Scan for the cell matching the given text and deliver its [x, y] coordinate at center. 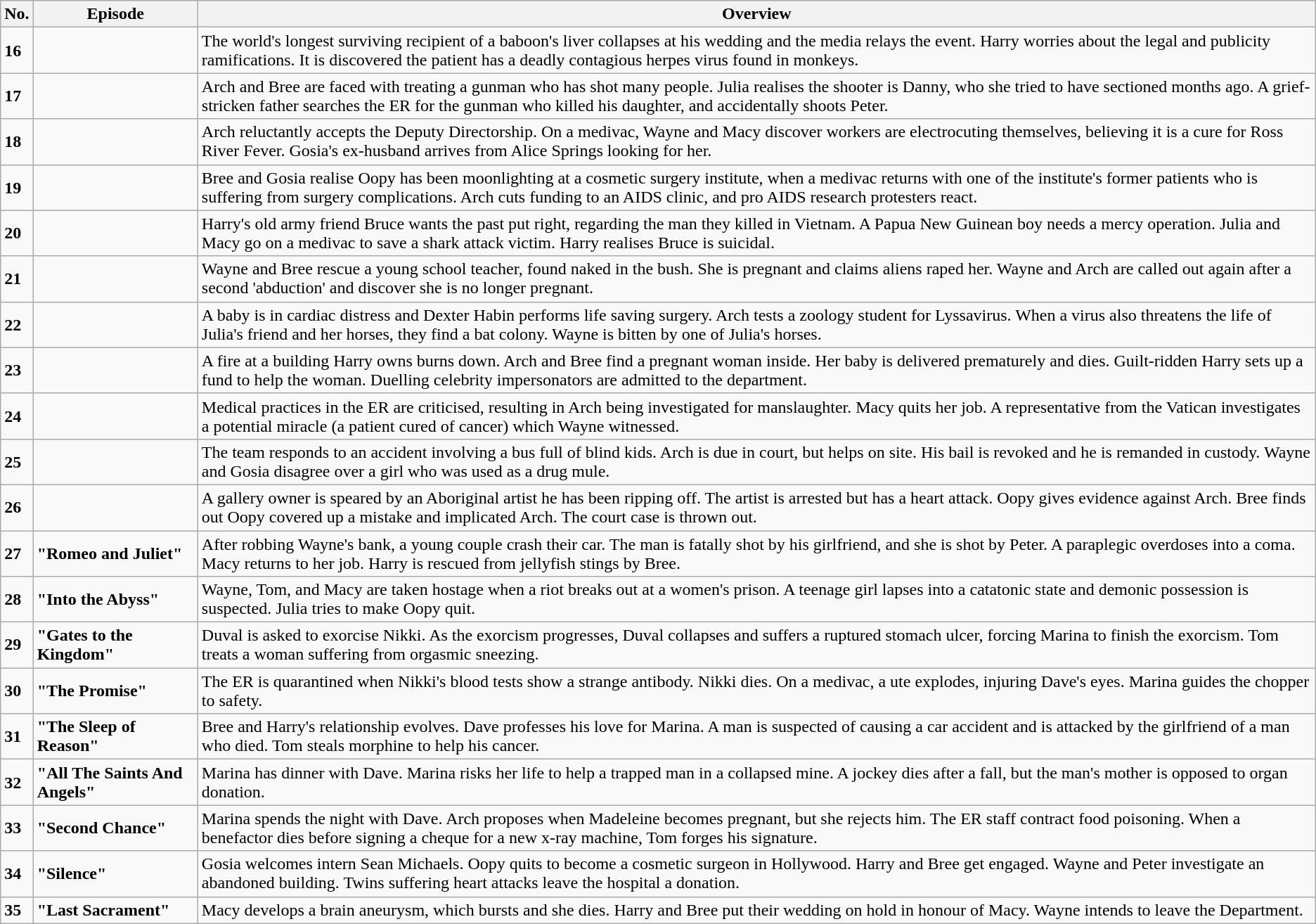
"Gates to the Kingdom" [115, 646]
"The Promise" [115, 691]
"Second Chance" [115, 828]
"Silence" [115, 873]
28 [17, 599]
35 [17, 910]
No. [17, 14]
27 [17, 553]
32 [17, 782]
"Romeo and Juliet" [115, 553]
17 [17, 96]
20 [17, 233]
Overview [756, 14]
"All The Saints And Angels" [115, 782]
34 [17, 873]
24 [17, 416]
16 [17, 51]
Episode [115, 14]
18 [17, 142]
23 [17, 370]
22 [17, 325]
"Into the Abyss" [115, 599]
29 [17, 646]
25 [17, 461]
30 [17, 691]
"Last Sacrament" [115, 910]
31 [17, 737]
21 [17, 278]
33 [17, 828]
"The Sleep of Reason" [115, 737]
26 [17, 508]
19 [17, 187]
